For the text-containing cell, return its midpoint in (x, y) coordinate format. 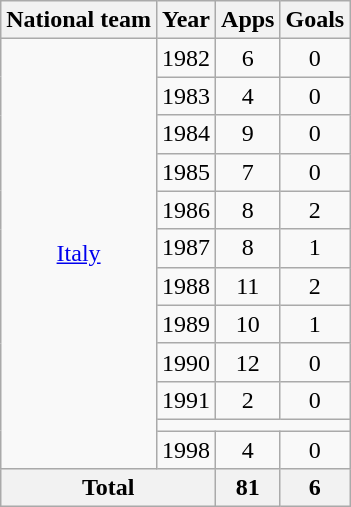
12 (248, 362)
1983 (186, 96)
1986 (186, 210)
10 (248, 324)
1998 (186, 449)
1988 (186, 286)
Italy (79, 254)
9 (248, 134)
1989 (186, 324)
1984 (186, 134)
11 (248, 286)
1987 (186, 248)
1991 (186, 400)
Total (108, 488)
7 (248, 172)
81 (248, 488)
1990 (186, 362)
Year (186, 20)
Apps (248, 20)
Goals (315, 20)
1982 (186, 58)
National team (79, 20)
1985 (186, 172)
